Pinpoint the cell where the given text exists, returning its [X, Y] midpoint coordinate. 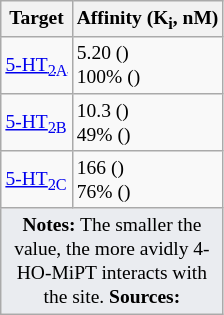
Notes: The smaller the value, the more avidly 4-HO-MiPT interacts with the site. Sources: [112, 260]
Target [36, 19]
5-HT2B [36, 122]
Affinity (Ki, nM) [148, 19]
5-HT2C [36, 180]
10.3 ()49% () [148, 122]
166 ()76% () [148, 180]
5.20 () 100% () [148, 64]
5-HT2A [36, 64]
